Provide the [X, Y] coordinate of the cell's center where the given text is located.  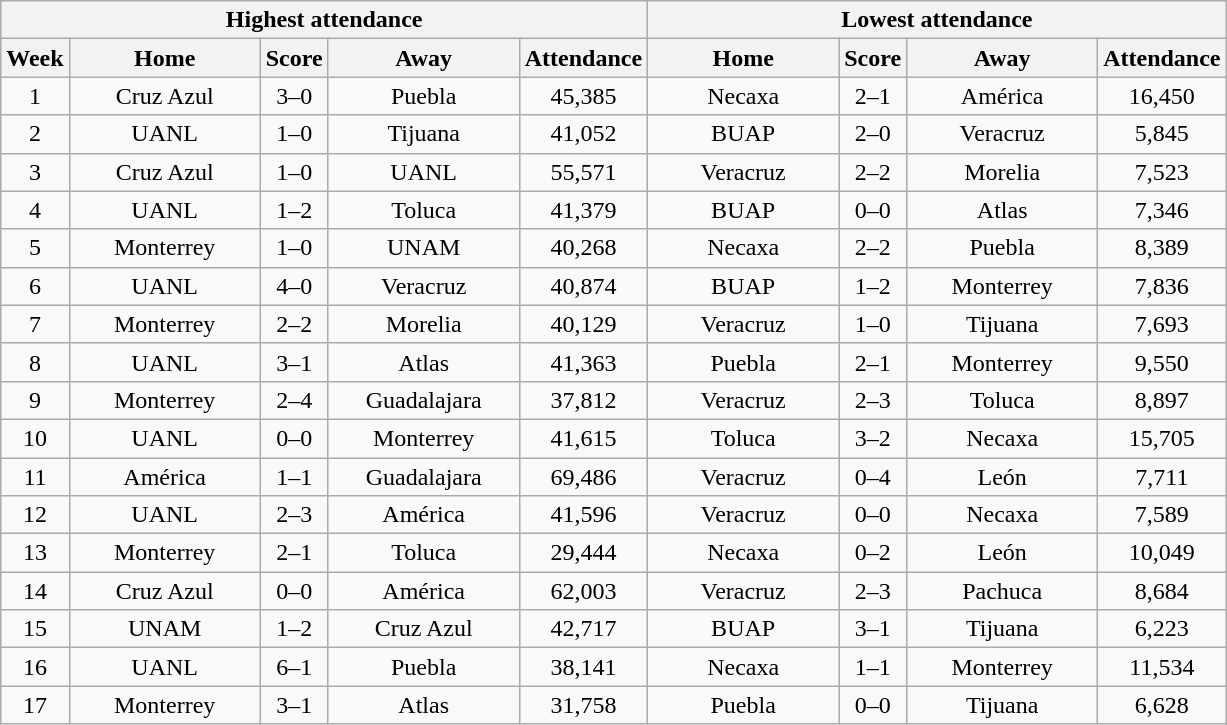
38,141 [583, 667]
10,049 [1162, 553]
2–0 [873, 134]
11 [35, 477]
6 [35, 286]
0–2 [873, 553]
2–4 [294, 400]
42,717 [583, 629]
41,363 [583, 362]
41,052 [583, 134]
55,571 [583, 172]
41,615 [583, 438]
Highest attendance [324, 20]
3 [35, 172]
7,523 [1162, 172]
31,758 [583, 705]
10 [35, 438]
8,684 [1162, 591]
7,711 [1162, 477]
16,450 [1162, 96]
17 [35, 705]
40,268 [583, 248]
4 [35, 210]
9 [35, 400]
14 [35, 591]
Pachuca [1002, 591]
41,379 [583, 210]
62,003 [583, 591]
8,389 [1162, 248]
6–1 [294, 667]
5 [35, 248]
15,705 [1162, 438]
7 [35, 324]
12 [35, 515]
2 [35, 134]
29,444 [583, 553]
9,550 [1162, 362]
13 [35, 553]
Week [35, 58]
3–0 [294, 96]
40,874 [583, 286]
1 [35, 96]
5,845 [1162, 134]
7,346 [1162, 210]
37,812 [583, 400]
45,385 [583, 96]
40,129 [583, 324]
6,628 [1162, 705]
0–4 [873, 477]
69,486 [583, 477]
8,897 [1162, 400]
15 [35, 629]
8 [35, 362]
6,223 [1162, 629]
16 [35, 667]
4–0 [294, 286]
3–2 [873, 438]
11,534 [1162, 667]
41,596 [583, 515]
7,836 [1162, 286]
7,693 [1162, 324]
Lowest attendance [937, 20]
7,589 [1162, 515]
